Output the [x, y] coordinate of the center of the cell containing the given text.  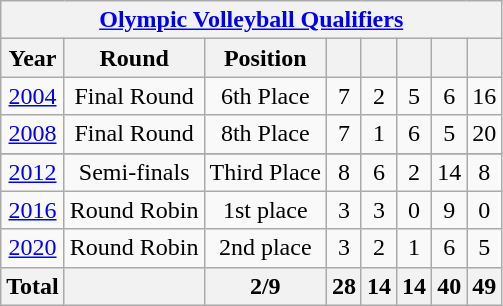
2/9 [265, 286]
9 [450, 210]
Total [33, 286]
1st place [265, 210]
2020 [33, 248]
2004 [33, 96]
2nd place [265, 248]
6th Place [265, 96]
2008 [33, 134]
40 [450, 286]
16 [484, 96]
Year [33, 58]
Semi-finals [134, 172]
20 [484, 134]
28 [344, 286]
Round [134, 58]
49 [484, 286]
Olympic Volleyball Qualifiers [252, 20]
Third Place [265, 172]
Position [265, 58]
2016 [33, 210]
8th Place [265, 134]
2012 [33, 172]
